Return the [X, Y] coordinate for the center point of the cell that contains the specified text.  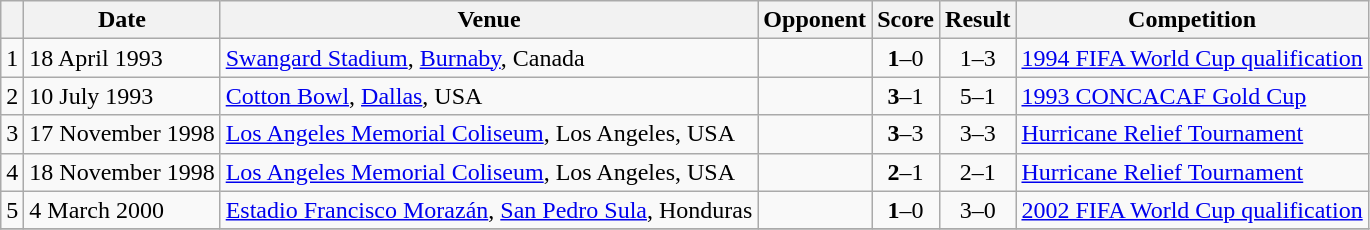
18 April 1993 [122, 58]
1994 FIFA World Cup qualification [1192, 58]
2002 FIFA World Cup qualification [1192, 210]
5–1 [978, 96]
1993 CONCACAF Gold Cup [1192, 96]
2 [12, 96]
10 July 1993 [122, 96]
3–0 [978, 210]
Result [978, 20]
4 March 2000 [122, 210]
3 [12, 134]
4 [12, 172]
17 November 1998 [122, 134]
Competition [1192, 20]
18 November 1998 [122, 172]
Swangard Stadium, Burnaby, Canada [489, 58]
1–3 [978, 58]
Venue [489, 20]
Estadio Francisco Morazán, San Pedro Sula, Honduras [489, 210]
Date [122, 20]
Cotton Bowl, Dallas, USA [489, 96]
5 [12, 210]
Score [906, 20]
3–1 [906, 96]
Opponent [815, 20]
1 [12, 58]
